Pinpoint the cell where the given text exists, returning its (X, Y) midpoint coordinate. 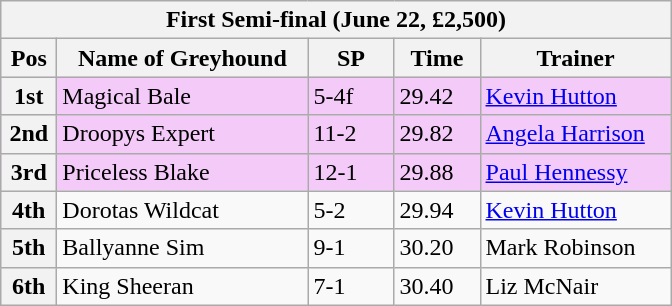
6th (29, 286)
30.20 (437, 248)
Pos (29, 58)
Trainer (576, 58)
9-1 (351, 248)
4th (29, 210)
Priceless Blake (182, 172)
29.42 (437, 96)
2nd (29, 134)
Paul Hennessy (576, 172)
5-2 (351, 210)
11-2 (351, 134)
5-4f (351, 96)
King Sheeran (182, 286)
Name of Greyhound (182, 58)
5th (29, 248)
29.82 (437, 134)
Droopys Expert (182, 134)
1st (29, 96)
Dorotas Wildcat (182, 210)
Time (437, 58)
Ballyanne Sim (182, 248)
29.94 (437, 210)
First Semi-final (June 22, £2,500) (336, 20)
Liz McNair (576, 286)
SP (351, 58)
3rd (29, 172)
Mark Robinson (576, 248)
Angela Harrison (576, 134)
29.88 (437, 172)
12-1 (351, 172)
7-1 (351, 286)
Magical Bale (182, 96)
30.40 (437, 286)
